Locate the cell with the specified text and output its (x, y) center coordinate. 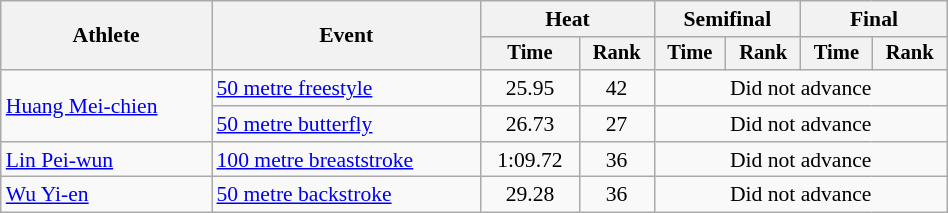
Heat (568, 19)
25.95 (530, 88)
42 (616, 88)
50 metre freestyle (346, 88)
50 metre butterfly (346, 124)
50 metre backstroke (346, 195)
Athlete (106, 36)
Wu Yi-en (106, 195)
Semifinal (728, 19)
Event (346, 36)
1:09.72 (530, 160)
26.73 (530, 124)
Final (874, 19)
29.28 (530, 195)
27 (616, 124)
Huang Mei-chien (106, 106)
Lin Pei-wun (106, 160)
100 metre breaststroke (346, 160)
